Detect which cell encompasses the target text, then output its [x, y] center coordinate. 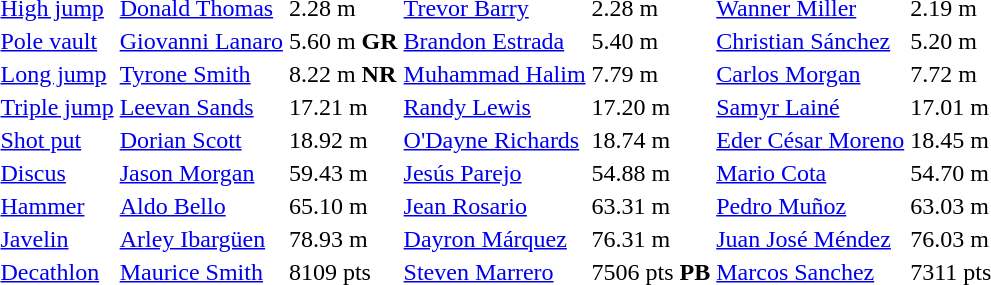
O'Dayne Richards [494, 140]
5.40 m [651, 41]
18.92 m [343, 140]
Aldo Bello [201, 206]
Samyr Lainé [810, 107]
Jason Morgan [201, 173]
63.31 m [651, 206]
7.79 m [651, 74]
Brandon Estrada [494, 41]
78.93 m [343, 239]
Tyrone Smith [201, 74]
54.88 m [651, 173]
17.21 m [343, 107]
Jesús Parejo [494, 173]
5.60 m GR [343, 41]
Dorian Scott [201, 140]
Jean Rosario [494, 206]
Pedro Muñoz [810, 206]
Juan José Méndez [810, 239]
8.22 m NR [343, 74]
Arley Ibargüen [201, 239]
Muhammad Halim [494, 74]
Carlos Morgan [810, 74]
Dayron Márquez [494, 239]
76.31 m [651, 239]
17.20 m [651, 107]
59.43 m [343, 173]
18.74 m [651, 140]
Randy Lewis [494, 107]
Leevan Sands [201, 107]
Eder César Moreno [810, 140]
Giovanni Lanaro [201, 41]
Mario Cota [810, 173]
Christian Sánchez [810, 41]
65.10 m [343, 206]
